Extract the [X, Y] coordinate from the center of the cell holding the provided text.  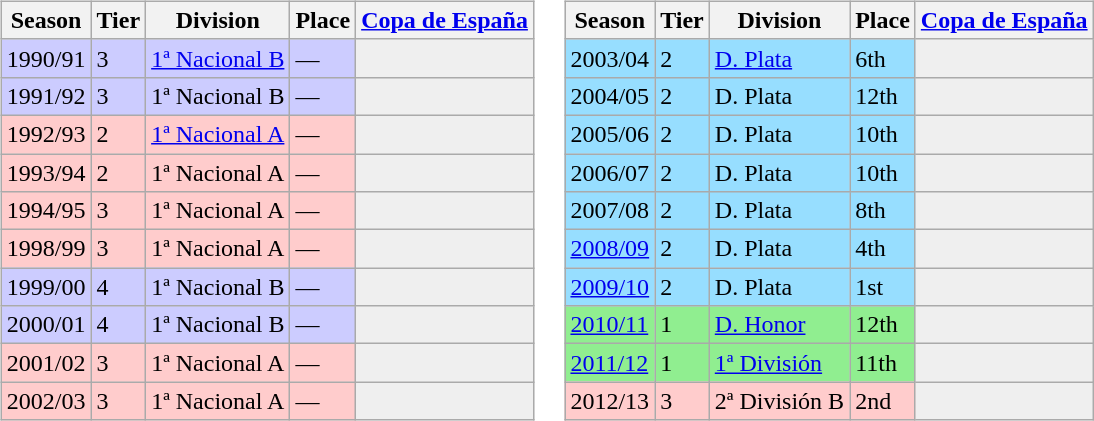
2012/13 [610, 401]
2004/05 [610, 96]
6th [883, 58]
2005/06 [610, 134]
2000/01 [46, 325]
2002/03 [46, 401]
2003/04 [610, 58]
1998/99 [46, 249]
11th [883, 363]
2nd [883, 401]
1994/95 [46, 211]
1990/91 [46, 58]
4th [883, 249]
1993/94 [46, 173]
8th [883, 211]
1ª División [779, 363]
2007/08 [610, 211]
2011/12 [610, 363]
1st [883, 287]
1991/92 [46, 96]
1999/00 [46, 287]
D. Honor [779, 325]
2010/11 [610, 325]
1992/93 [46, 134]
2006/07 [610, 173]
2001/02 [46, 363]
2009/10 [610, 287]
2008/09 [610, 249]
2ª División B [779, 401]
